Identify which cell holds the provided text, then report its [X, Y] central coordinate. 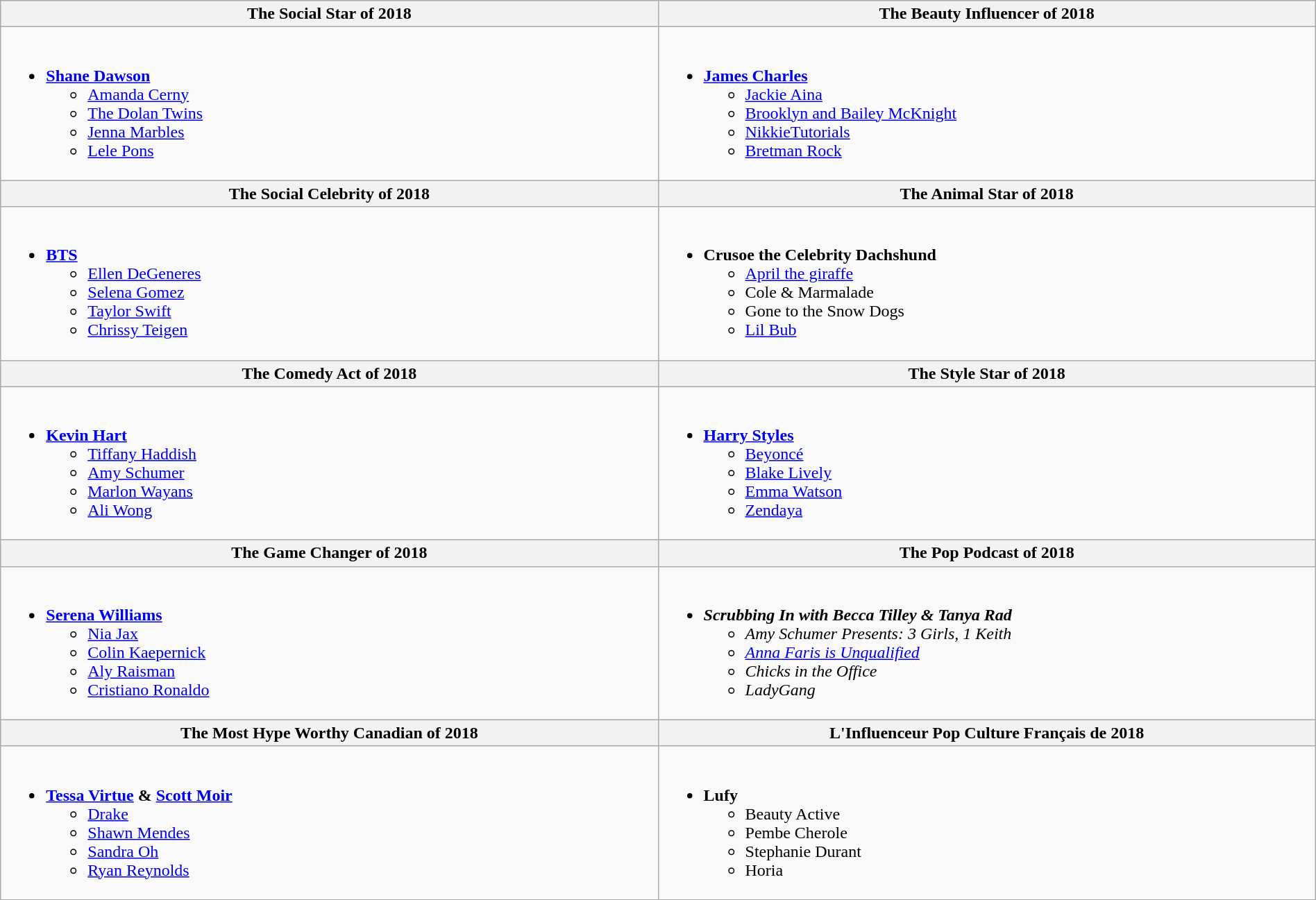
Kevin HartTiffany HaddishAmy SchumerMarlon WayansAli Wong [329, 464]
Scrubbing In with Becca Tilley & Tanya RadAmy Schumer Presents: 3 Girls, 1 KeithAnna Faris is UnqualifiedChicks in the OfficeLadyGang [987, 643]
BTSEllen DeGeneresSelena GomezTaylor SwiftChrissy Teigen [329, 283]
The Animal Star of 2018 [987, 194]
The Beauty Influencer of 2018 [987, 14]
Shane DawsonAmanda CernyThe Dolan TwinsJenna MarblesLele Pons [329, 104]
Harry StylesBeyoncéBlake LivelyEmma WatsonZendaya [987, 464]
The Style Star of 2018 [987, 373]
LufyBeauty ActivePembe CheroleStephanie DurantHoria [987, 823]
The Most Hype Worthy Canadian of 2018 [329, 733]
The Comedy Act of 2018 [329, 373]
The Social Celebrity of 2018 [329, 194]
The Game Changer of 2018 [329, 553]
Crusoe the Celebrity DachshundApril the giraffeCole & MarmaladeGone to the Snow DogsLil Bub [987, 283]
James CharlesJackie AinaBrooklyn and Bailey McKnightNikkieTutorialsBretman Rock [987, 104]
Tessa Virtue & Scott MoirDrakeShawn MendesSandra OhRyan Reynolds [329, 823]
The Social Star of 2018 [329, 14]
L'Influenceur Pop Culture Français de 2018 [987, 733]
The Pop Podcast of 2018 [987, 553]
Serena WilliamsNia JaxColin KaepernickAly RaismanCristiano Ronaldo [329, 643]
